From the cell containing the given text, extract its center point as [x, y] coordinate. 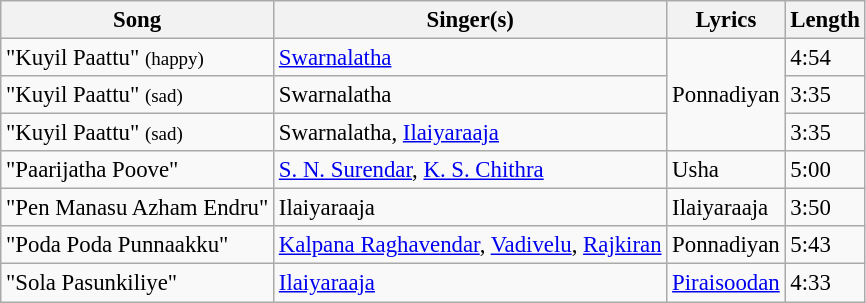
4:54 [825, 58]
Kalpana Raghavendar, Vadivelu, Rajkiran [470, 245]
Song [138, 20]
5:00 [825, 170]
"Pen Manasu Azham Endru" [138, 208]
Piraisoodan [726, 283]
Length [825, 20]
Lyrics [726, 20]
S. N. Surendar, K. S. Chithra [470, 170]
4:33 [825, 283]
Usha [726, 170]
Singer(s) [470, 20]
Swarnalatha, Ilaiyaraaja [470, 133]
3:50 [825, 208]
5:43 [825, 245]
"Sola Pasunkiliye" [138, 283]
"Kuyil Paattu" (happy) [138, 58]
"Poda Poda Punnaakku" [138, 245]
"Paarijatha Poove" [138, 170]
